Identify which cell holds the provided text, then report its [X, Y] central coordinate. 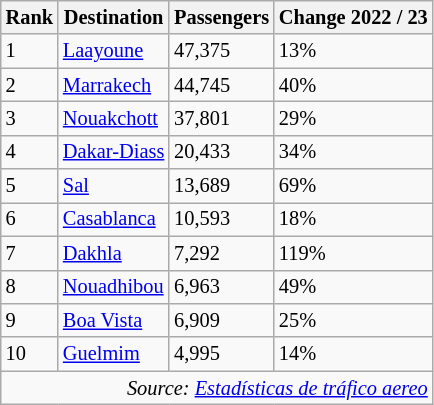
69% [354, 186]
49% [354, 287]
7,292 [222, 253]
44,745 [222, 85]
25% [354, 320]
40% [354, 85]
3 [30, 118]
Sal [114, 186]
Dakhla [114, 253]
Destination [114, 17]
10 [30, 354]
Nouadhibou [114, 287]
4,995 [222, 354]
2 [30, 85]
Laayoune [114, 51]
34% [354, 152]
13% [354, 51]
Rank [30, 17]
20,433 [222, 152]
Guelmim [114, 354]
8 [30, 287]
13,689 [222, 186]
47,375 [222, 51]
1 [30, 51]
37,801 [222, 118]
14% [354, 354]
Passengers [222, 17]
7 [30, 253]
Change 2022 / 23 [354, 17]
Boa Vista [114, 320]
9 [30, 320]
119% [354, 253]
6 [30, 219]
Marrakech [114, 85]
Casablanca [114, 219]
Nouakchott [114, 118]
29% [354, 118]
6,963 [222, 287]
Dakar-Diass [114, 152]
18% [354, 219]
6,909 [222, 320]
4 [30, 152]
10,593 [222, 219]
Source: Estadísticas de tráfico aereo [217, 388]
5 [30, 186]
